Search for the cell housing the specified text and yield its (x, y) center coordinate. 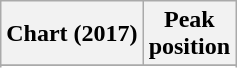
Peak position (189, 34)
Chart (2017) (72, 34)
